Search for the cell housing the specified text and yield its [X, Y] center coordinate. 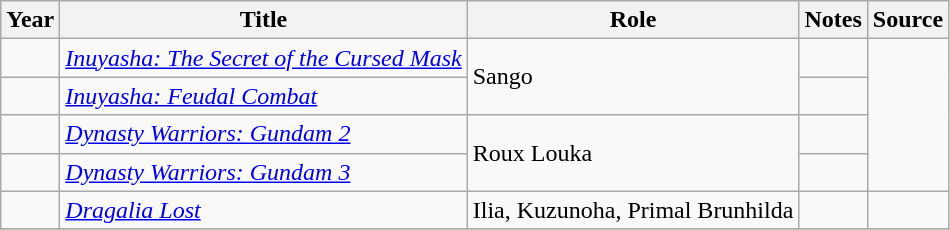
Title [264, 20]
Inuyasha: The Secret of the Cursed Mask [264, 58]
Year [30, 20]
Dynasty Warriors: Gundam 3 [264, 172]
Role [633, 20]
Roux Louka [633, 153]
Notes [833, 20]
Inuyasha: Feudal Combat [264, 96]
Dragalia Lost [264, 210]
Sango [633, 77]
Ilia, Kuzunoha, Primal Brunhilda [633, 210]
Source [908, 20]
Dynasty Warriors: Gundam 2 [264, 134]
